Output the [X, Y] coordinate of the center of the cell containing the given text.  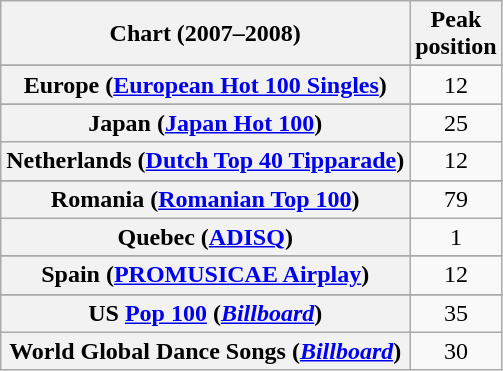
1 [456, 237]
Europe (European Hot 100 Singles) [206, 85]
World Global Dance Songs (Billboard) [206, 351]
Peakposition [456, 34]
US Pop 100 (Billboard) [206, 313]
Netherlands (Dutch Top 40 Tipparade) [206, 161]
30 [456, 351]
Japan (Japan Hot 100) [206, 123]
79 [456, 199]
Romania (Romanian Top 100) [206, 199]
Quebec (ADISQ) [206, 237]
25 [456, 123]
35 [456, 313]
Chart (2007–2008) [206, 34]
Spain (PROMUSICAE Airplay) [206, 275]
